Identify which cell holds the provided text, then report its (X, Y) central coordinate. 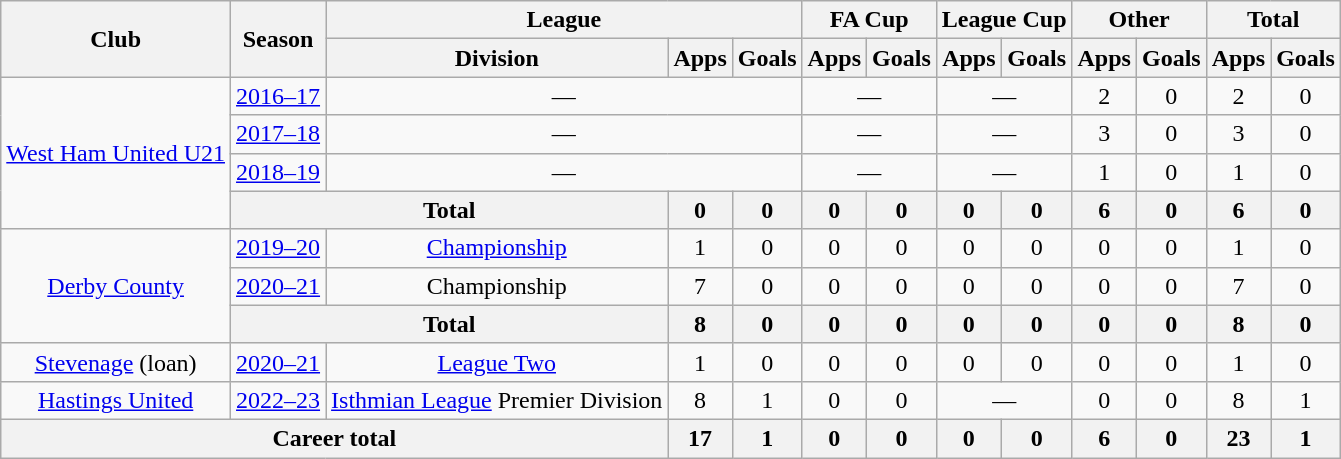
League (564, 20)
West Ham United U21 (116, 153)
2019–20 (278, 248)
League Two (497, 362)
Division (497, 58)
League Cup (1004, 20)
2018–19 (278, 172)
2022–23 (278, 400)
Other (1139, 20)
Derby County (116, 286)
23 (1238, 438)
2017–18 (278, 134)
17 (700, 438)
FA Cup (869, 20)
Hastings United (116, 400)
Club (116, 39)
Isthmian League Premier Division (497, 400)
2016–17 (278, 96)
Career total (334, 438)
Season (278, 39)
Stevenage (loan) (116, 362)
